Output the [x, y] coordinate of the center of the cell containing the given text.  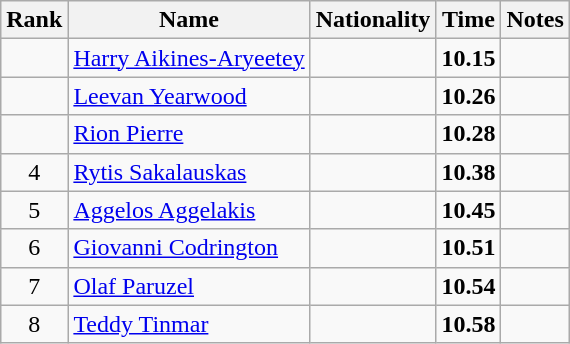
10.15 [468, 58]
10.38 [468, 172]
8 [34, 324]
Leevan Yearwood [189, 96]
6 [34, 248]
Nationality [373, 20]
4 [34, 172]
Teddy Tinmar [189, 324]
7 [34, 286]
10.51 [468, 248]
Harry Aikines-Aryeetey [189, 58]
Rank [34, 20]
10.26 [468, 96]
10.54 [468, 286]
Name [189, 20]
10.45 [468, 210]
Notes [535, 20]
Rion Pierre [189, 134]
Time [468, 20]
Olaf Paruzel [189, 286]
Rytis Sakalauskas [189, 172]
Aggelos Aggelakis [189, 210]
Giovanni Codrington [189, 248]
10.28 [468, 134]
10.58 [468, 324]
5 [34, 210]
